Capture the cell that displays the provided text and extract its [x, y] central coordinate. 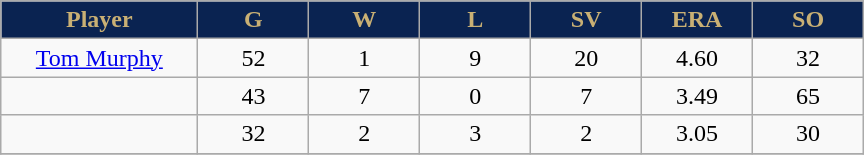
SV [586, 20]
65 [808, 96]
3.49 [698, 96]
3 [476, 134]
SO [808, 20]
30 [808, 134]
9 [476, 58]
Player [100, 20]
20 [586, 58]
Tom Murphy [100, 58]
43 [254, 96]
ERA [698, 20]
3.05 [698, 134]
52 [254, 58]
0 [476, 96]
W [364, 20]
G [254, 20]
L [476, 20]
4.60 [698, 58]
1 [364, 58]
